Extract the [x, y] coordinate from the center of the cell holding the provided text.  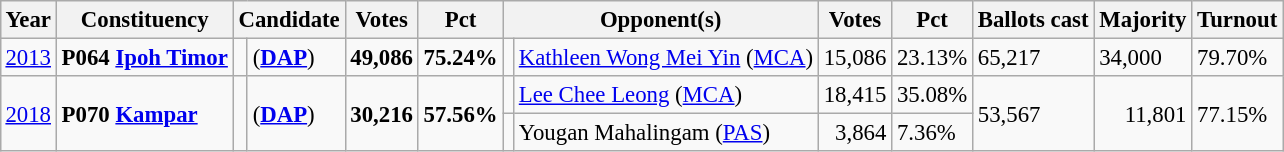
Constituency [144, 20]
34,000 [1143, 57]
75.24% [460, 57]
Kathleen Wong Mei Yin (MCA) [666, 57]
18,415 [854, 95]
Opponent(s) [661, 20]
79.70% [1238, 57]
Year [28, 20]
Majority [1143, 20]
11,801 [1143, 114]
P070 Kampar [144, 114]
7.36% [932, 133]
2013 [28, 57]
2018 [28, 114]
53,567 [1032, 114]
P064 Ipoh Timor [144, 57]
Lee Chee Leong (MCA) [666, 95]
65,217 [1032, 57]
77.15% [1238, 114]
Ballots cast [1032, 20]
35.08% [932, 95]
57.56% [460, 114]
15,086 [854, 57]
Turnout [1238, 20]
30,216 [382, 114]
Candidate [289, 20]
Yougan Mahalingam (PAS) [666, 133]
49,086 [382, 57]
3,864 [854, 133]
23.13% [932, 57]
